Return [x, y] of the center of cell containing provided text 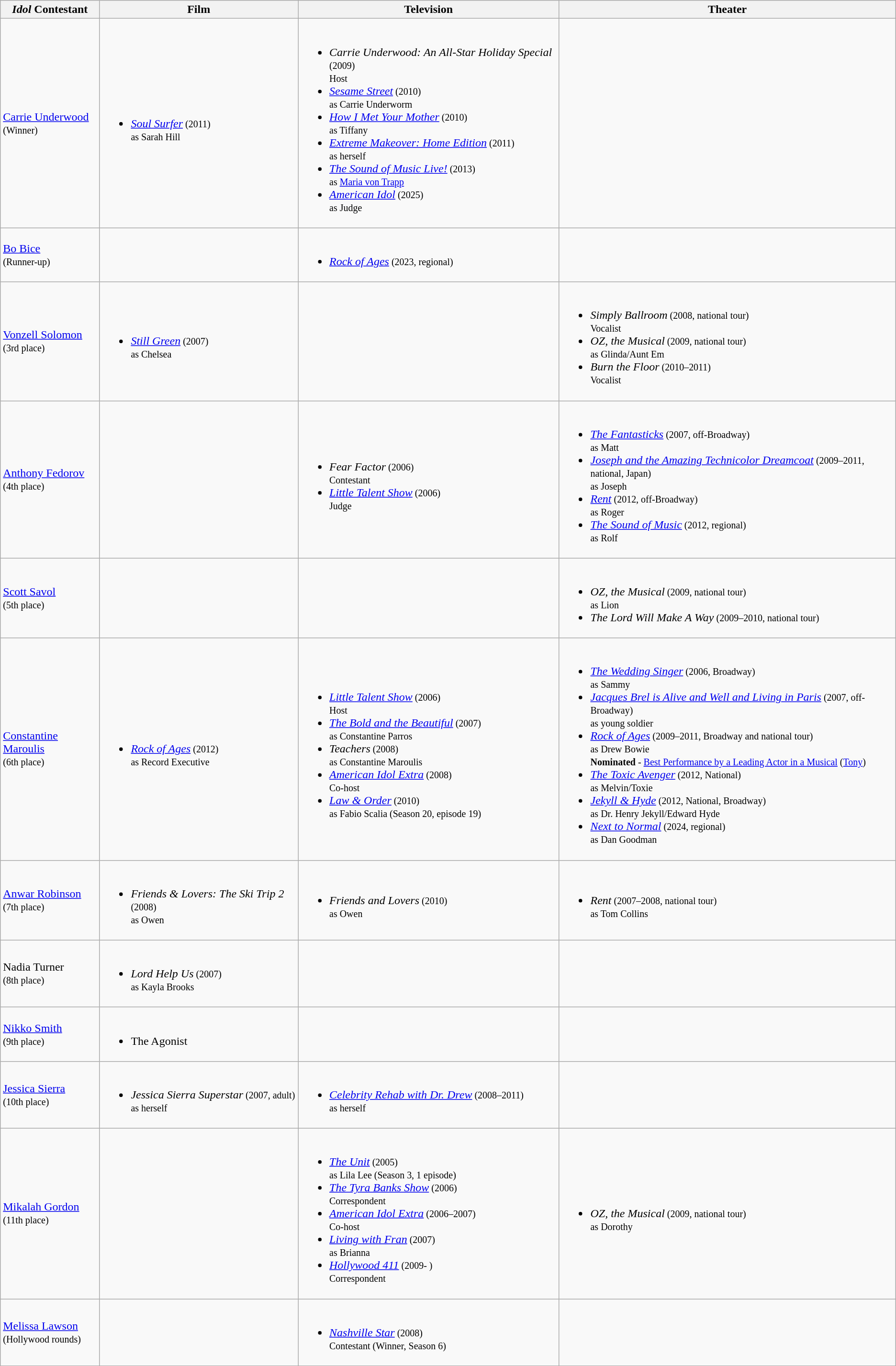
Still Green (2007)as Chelsea [199, 341]
Fear Factor (2006)ContestantLittle Talent Show (2006)Judge [428, 480]
Constantine Maroulis (6th place) [50, 749]
Simply Ballroom (2008, national tour)VocalistOZ, the Musical (2009, national tour)as Glinda/Aunt EmBurn the Floor (2010–2011)Vocalist [728, 341]
Celebrity Rehab with Dr. Drew (2008–2011)as herself [428, 1095]
Theater [728, 10]
Vonzell Solomon(3rd place) [50, 341]
Idol Contestant [50, 10]
Friends & Lovers: The Ski Trip 2 (2008)as Owen [199, 900]
OZ, the Musical (2009, national tour)as Dorothy [728, 1213]
Nikko Smith(9th place) [50, 1034]
Television [428, 10]
Rent (2007–2008, national tour)as Tom Collins [728, 900]
Soul Surfer (2011)as Sarah Hill [199, 123]
Nadia Turner(8th place) [50, 974]
Jessica Sierra(10th place) [50, 1095]
Mikalah Gordon(11th place) [50, 1213]
Nashville Star (2008)Contestant (Winner, Season 6) [428, 1332]
Carrie Underwood(Winner) [50, 123]
Film [199, 10]
The Agonist [199, 1034]
Melissa Lawson(Hollywood rounds) [50, 1332]
Jessica Sierra Superstar (2007, adult)as herself [199, 1095]
Anthony Fedorov(4th place) [50, 480]
Rock of Ages (2023, regional) [428, 255]
Rock of Ages (2012)as Record Executive [199, 749]
Scott Savol(5th place) [50, 598]
OZ, the Musical (2009, national tour)as LionThe Lord Will Make A Way (2009–2010, national tour) [728, 598]
Anwar Robinson(7th place) [50, 900]
Lord Help Us (2007)as Kayla Brooks [199, 974]
Bo Bice(Runner-up) [50, 255]
Friends and Lovers (2010)as Owen [428, 900]
